Pinpoint the cell where the given text exists, returning its (x, y) midpoint coordinate. 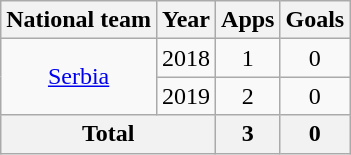
Apps (248, 20)
Serbia (79, 77)
2 (248, 96)
Total (108, 134)
National team (79, 20)
Year (186, 20)
1 (248, 58)
Goals (315, 20)
2019 (186, 96)
2018 (186, 58)
3 (248, 134)
